Pinpoint the cell where the given text exists, returning its [x, y] midpoint coordinate. 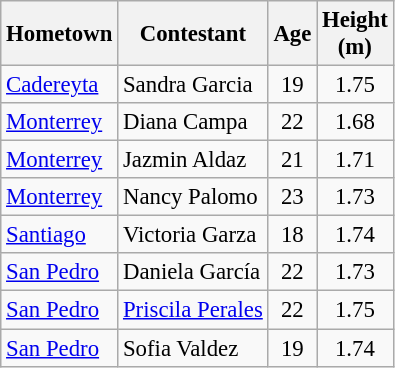
Age [292, 34]
Sandra Garcia [193, 85]
Cadereyta [60, 85]
Contestant [193, 34]
Nancy Palomo [193, 197]
Diana Campa [193, 122]
1.68 [355, 122]
Priscila Perales [193, 310]
Sofia Valdez [193, 348]
Height (m) [355, 34]
23 [292, 197]
Daniela García [193, 273]
1.71 [355, 160]
Jazmin Aldaz [193, 160]
Hometown [60, 34]
Santiago [60, 235]
18 [292, 235]
Victoria Garza [193, 235]
21 [292, 160]
